Output the (X, Y) coordinate of the center of the cell containing the given text.  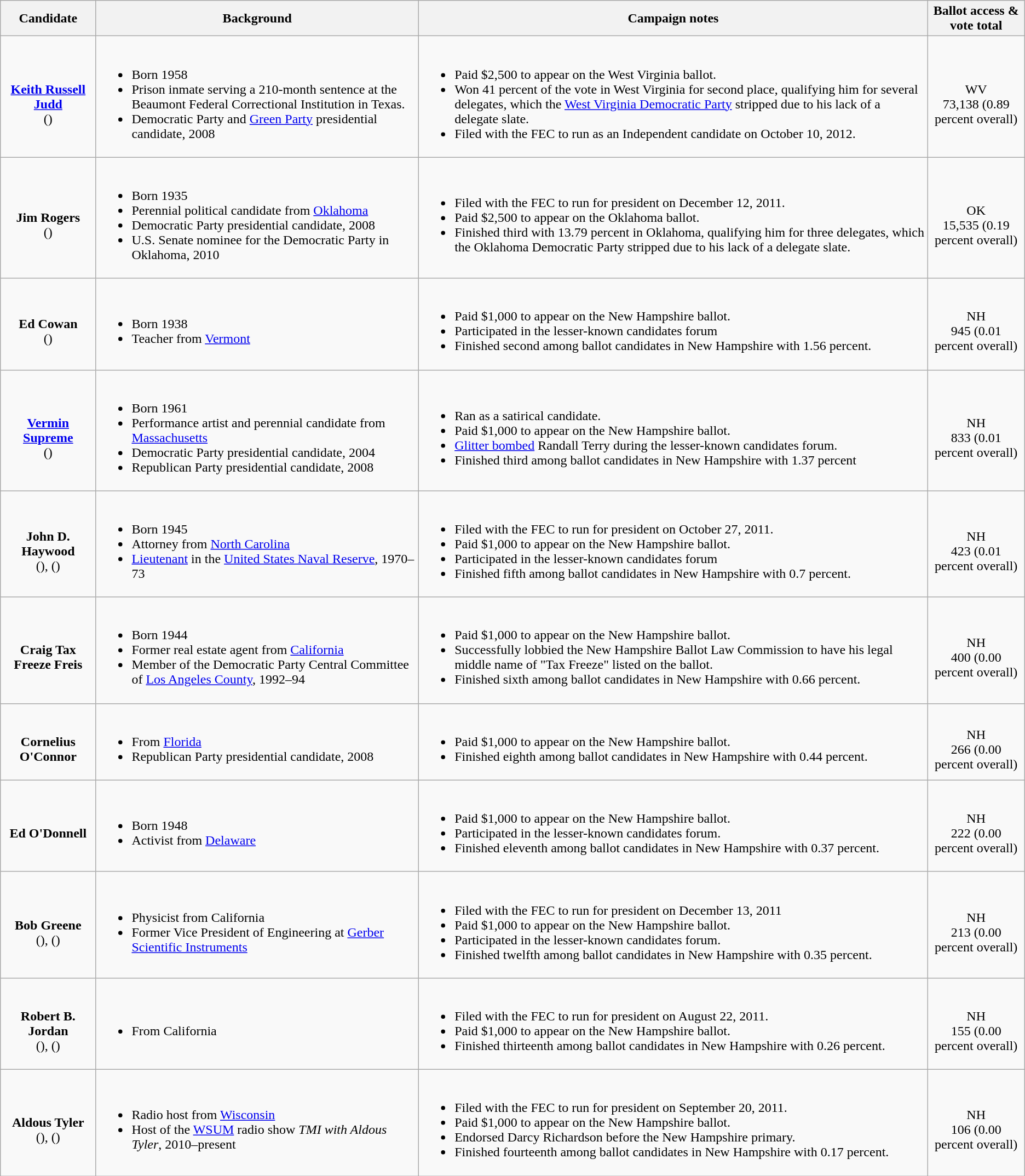
Vermin Supreme() (48, 431)
From California (257, 1023)
Ed O'Donnell (48, 826)
Born 1944Former real estate agent from CaliforniaMember of the Democratic Party Central Committee of Los Angeles County, 1992–94 (257, 650)
Radio host from WisconsinHost of the WSUM radio show TMI with Aldous Tyler, 2010–present (257, 1122)
NH222 (0.00 percent overall) (976, 826)
Robert B. Jordan(), () (48, 1023)
NH833 (0.01 percent overall) (976, 431)
OK15,535 (0.19 percent overall) (976, 218)
NH213 (0.00 percent overall) (976, 925)
Campaign notes (673, 19)
Bob Greene(), () (48, 925)
John D. Haywood (), () (48, 544)
Born 1948Activist from Delaware (257, 826)
Ed Cowan() (48, 324)
Aldous Tyler(), () (48, 1122)
Background (257, 19)
NH400 (0.00 percent overall) (976, 650)
Ballot access & vote total (976, 19)
Paid $1,000 to appear on the New Hampshire ballot.Finished eighth among ballot candidates in New Hampshire with 0.44 percent. (673, 742)
From FloridaRepublican Party presidential candidate, 2008 (257, 742)
Candidate (48, 19)
NH155 (0.00 percent overall) (976, 1023)
Keith Russell Judd() (48, 96)
NH423 (0.01 percent overall) (976, 544)
NH945 (0.01 percent overall) (976, 324)
Cornelius O'Connor (48, 742)
Physicist from CaliforniaFormer Vice President of Engineering at Gerber Scientific Instruments (257, 925)
NH106 (0.00 percent overall) (976, 1122)
NH266 (0.00 percent overall) (976, 742)
WV73,138 (0.89 percent overall) (976, 96)
Born 1945Attorney from North CarolinaLieutenant in the United States Naval Reserve, 1970–73 (257, 544)
Born 1938Teacher from Vermont (257, 324)
Jim Rogers() (48, 218)
Craig Tax Freeze Freis (48, 650)
